Locate the cell with the specified text and output its [x, y] center coordinate. 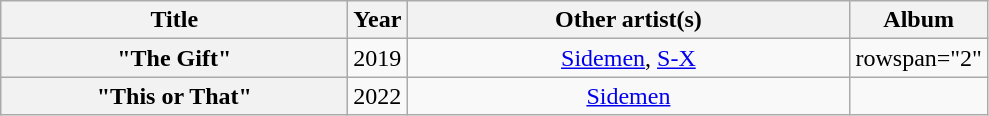
Title [174, 20]
Year [378, 20]
"The Gift" [174, 58]
2019 [378, 58]
Sidemen [628, 96]
2022 [378, 96]
rowspan="2" [919, 58]
Sidemen, S-X [628, 58]
"This or That" [174, 96]
Album [919, 20]
Other artist(s) [628, 20]
